Detect which cell encompasses the target text, then output its (x, y) center coordinate. 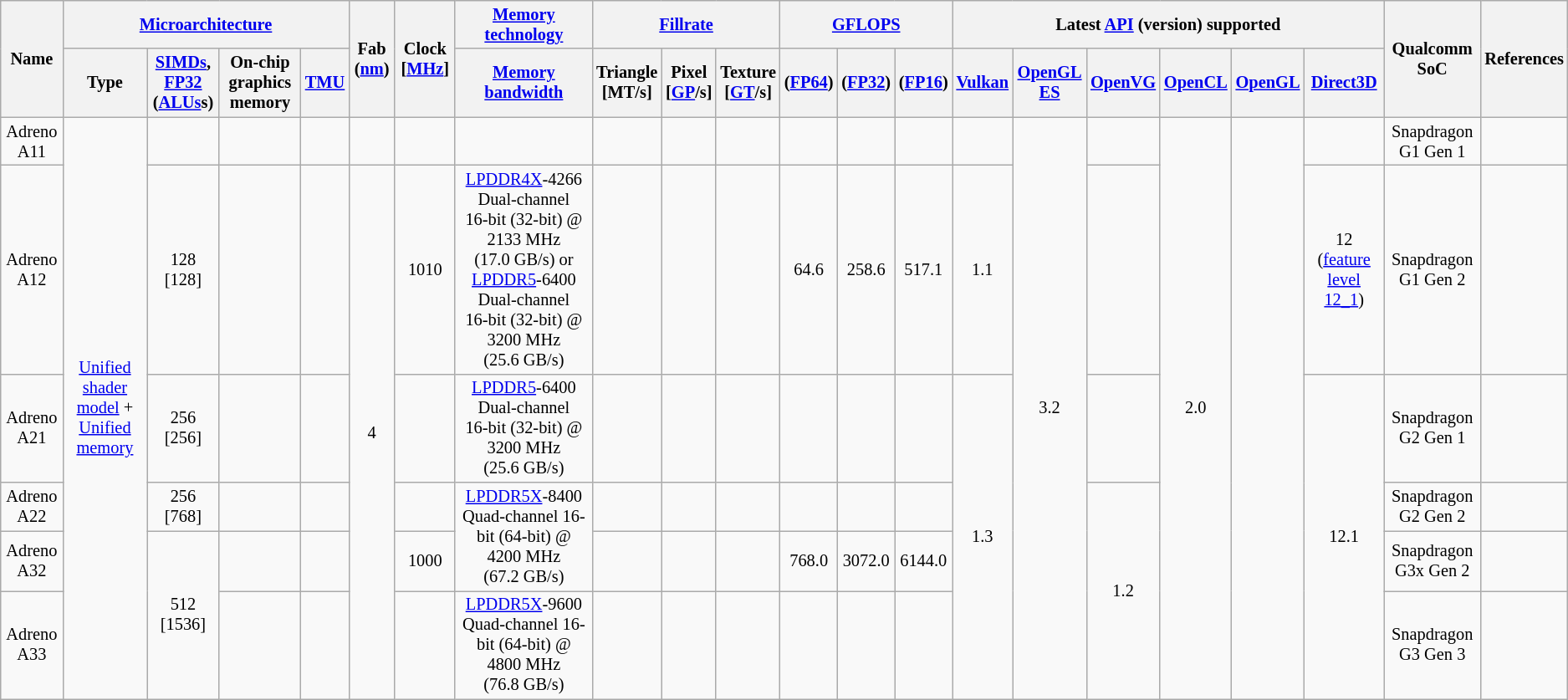
3072.0 (866, 560)
SIMDs, FP32(ALUss) (183, 83)
Adreno A32 (32, 560)
Triangle[MT/s] (627, 83)
Snapdragon G2 Gen 2 (1432, 507)
OpenGL (1268, 83)
Clock [MHz] (425, 59)
(FP64) (810, 83)
4 (371, 432)
1.3 (983, 537)
GFLOPS (866, 24)
768.0 (810, 560)
Name (32, 59)
Memory technology (524, 24)
256[256] (183, 428)
3.2 (1050, 408)
LPDDR5X-9600 Quad-channel 16-bit (64-bit) @ 4800 MHz (76.8 GB/s) (524, 645)
258.6 (866, 269)
Snapdragon G3x Gen 2 (1432, 560)
Fab (nm) (371, 59)
References (1524, 59)
LPDDR5X-8400 Quad-channel 16-bit (64-bit) @ 4200 MHz (67.2 GB/s) (524, 537)
Texture[GT/s] (748, 83)
Adreno A21 (32, 428)
OpenGL ES (1050, 83)
LPDDR5-6400 Dual‑channel 16‑bit (32-bit) @ 3200 MHz (25.6 GB/s) (524, 428)
Vulkan (983, 83)
Adreno A11 (32, 141)
Microarchitecture (206, 24)
Adreno A33 (32, 645)
Type (105, 83)
64.6 (810, 269)
1000 (425, 560)
Snapdragon G2 Gen 1 (1432, 428)
512[1536] (183, 615)
Unified shader model + Unified memory (105, 408)
Fillrate (686, 24)
2.0 (1196, 408)
517.1 (923, 269)
1010 (425, 269)
On-chip graphics memory (260, 83)
256[768] (183, 507)
Qualcomm SoC (1432, 59)
Adreno A22 (32, 507)
Direct3D (1344, 83)
Latest API (version) supported (1168, 24)
Snapdragon G1 Gen 1 (1432, 141)
1.1 (983, 269)
(FP32) (866, 83)
OpenVG (1123, 83)
12.1 (1344, 537)
OpenCL (1196, 83)
6144.0 (923, 560)
128[128] (183, 269)
LPDDR4X-4266 Dual‑channel 16‑bit (32-bit) @ 2133 MHz (17.0 GB/s) orLPDDR5-6400 Dual‑channel 16‑bit (32-bit) @ 3200 MHz (25.6 GB/s) (524, 269)
TMU (324, 83)
12 (feature level 12_1) (1344, 269)
(FP16) (923, 83)
1.2 (1123, 590)
Snapdragon G1 Gen 2 (1432, 269)
Pixel[GP/s] (689, 83)
Memory bandwidth (524, 83)
Snapdragon G3 Gen 3 (1432, 645)
Adreno A12 (32, 269)
